Find where the given text appears and provide that cell's center as [x, y] coordinate. 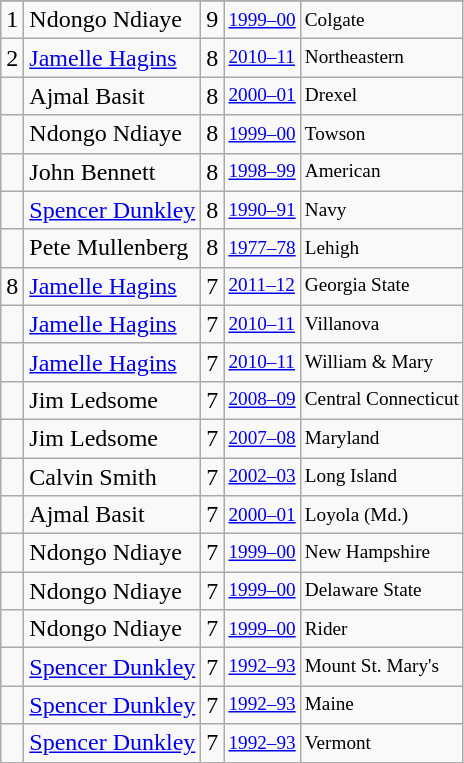
Delaware State [382, 591]
New Hampshire [382, 553]
William & Mary [382, 362]
2011–12 [262, 286]
Navy [382, 210]
Villanova [382, 324]
Lehigh [382, 248]
Rider [382, 629]
1 [12, 20]
Loyola (Md.) [382, 515]
Drexel [382, 96]
Colgate [382, 20]
2 [12, 58]
2008–09 [262, 400]
Vermont [382, 743]
9 [212, 20]
Towson [382, 134]
Long Island [382, 477]
Maine [382, 705]
Mount St. Mary's [382, 667]
Northeastern [382, 58]
1977–78 [262, 248]
1998–99 [262, 172]
2002–03 [262, 477]
1990–91 [262, 210]
Georgia State [382, 286]
Maryland [382, 438]
John Bennett [112, 172]
American [382, 172]
2007–08 [262, 438]
Calvin Smith [112, 477]
Central Connecticut [382, 400]
Pete Mullenberg [112, 248]
